Detect which cell encompasses the target text, then output its (X, Y) center coordinate. 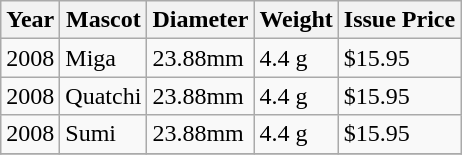
Year (30, 20)
Miga (104, 58)
Mascot (104, 20)
Diameter (200, 20)
Weight (296, 20)
Sumi (104, 134)
Quatchi (104, 96)
Issue Price (399, 20)
